Determine the [X, Y] coordinate at the center of the cell enclosing the given text.  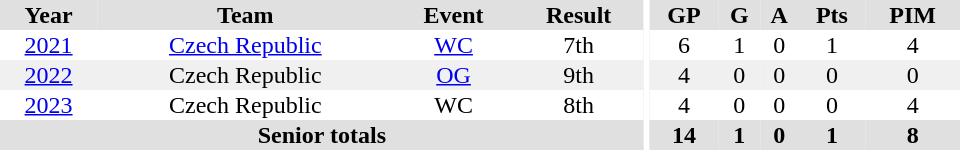
9th [579, 75]
PIM [912, 15]
8th [579, 105]
Team [245, 15]
2022 [48, 75]
Senior totals [322, 135]
GP [684, 15]
7th [579, 45]
6 [684, 45]
Year [48, 15]
Event [454, 15]
2021 [48, 45]
14 [684, 135]
G [740, 15]
A [780, 15]
Pts [832, 15]
8 [912, 135]
OG [454, 75]
Result [579, 15]
2023 [48, 105]
